Identify which cell holds the provided text, then report its [X, Y] central coordinate. 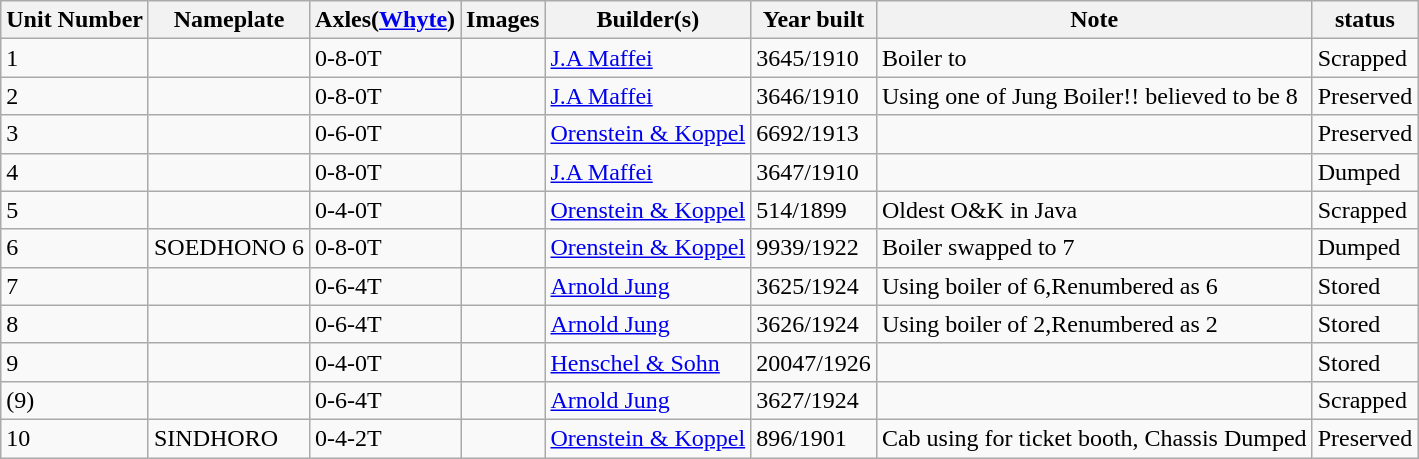
10 [75, 438]
Henschel & Sohn [648, 362]
0-4-2T [386, 438]
Using boiler of 2,Renumbered as 2 [1094, 324]
9 [75, 362]
Boiler swapped to 7 [1094, 248]
status [1365, 20]
1 [75, 58]
Using one of Jung Boiler!! believed to be 8 [1094, 96]
7 [75, 286]
Unit Number [75, 20]
Boiler to [1094, 58]
SINDHORO [228, 438]
2 [75, 96]
3646/1910 [814, 96]
Builder(s) [648, 20]
5 [75, 210]
Images [503, 20]
20047/1926 [814, 362]
Year built [814, 20]
3645/1910 [814, 58]
3625/1924 [814, 286]
3627/1924 [814, 400]
6692/1913 [814, 134]
Nameplate [228, 20]
Note [1094, 20]
(9) [75, 400]
SOEDHONO 6 [228, 248]
6 [75, 248]
3647/1910 [814, 172]
3626/1924 [814, 324]
514/1899 [814, 210]
Cab using for ticket booth, Chassis Dumped [1094, 438]
Oldest O&K in Java [1094, 210]
8 [75, 324]
Axles(Whyte) [386, 20]
9939/1922 [814, 248]
4 [75, 172]
Using boiler of 6,Renumbered as 6 [1094, 286]
3 [75, 134]
0-6-0T [386, 134]
896/1901 [814, 438]
